For the text-containing cell, return its midpoint in [X, Y] coordinate format. 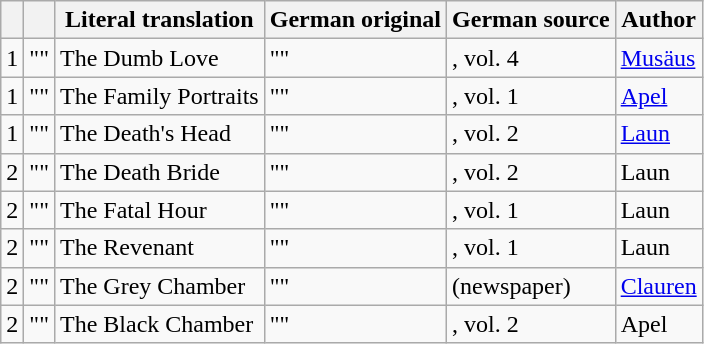
The Fatal Hour [159, 210]
German original [355, 20]
Author [658, 20]
German source [532, 20]
The Family Portraits [159, 96]
Musäus [658, 58]
The Black Chamber [159, 324]
The Death's Head [159, 134]
The Revenant [159, 248]
The Grey Chamber [159, 286]
Literal translation [159, 20]
The Dumb Love [159, 58]
The Death Bride [159, 172]
(newspaper) [532, 286]
, vol. 4 [532, 58]
Clauren [658, 286]
